Find where the given text appears and provide that cell's center as [X, Y] coordinate. 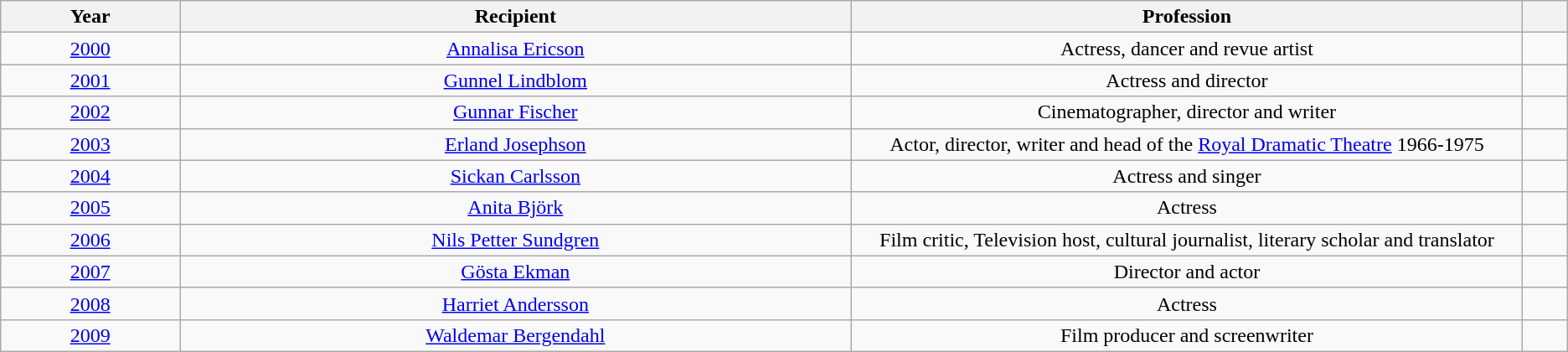
Actress and director [1187, 80]
Recipient [515, 17]
2002 [90, 112]
Sickan Carlsson [515, 176]
Gunnar Fischer [515, 112]
2006 [90, 240]
2000 [90, 49]
2003 [90, 144]
Film critic, Television host, cultural journalist, literary scholar and translator [1187, 240]
Profession [1187, 17]
Erland Josephson [515, 144]
2008 [90, 303]
2004 [90, 176]
2001 [90, 80]
Actress, dancer and revue artist [1187, 49]
2007 [90, 272]
Actor, director, writer and head of the Royal Dramatic Theatre 1966-1975 [1187, 144]
Cinematographer, director and writer [1187, 112]
Nils Petter Sundgren [515, 240]
2005 [90, 208]
Waldemar Bergendahl [515, 335]
Year [90, 17]
Anita Björk [515, 208]
Gunnel Lindblom [515, 80]
Annalisa Ericson [515, 49]
Harriet Andersson [515, 303]
Film producer and screenwriter [1187, 335]
2009 [90, 335]
Director and actor [1187, 272]
Gösta Ekman [515, 272]
Actress and singer [1187, 176]
